Return the [X, Y] coordinate for the center point of the cell that contains the specified text.  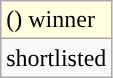
shortlisted [56, 58]
() winner [56, 20]
